For the text-containing cell, return its midpoint in (X, Y) coordinate format. 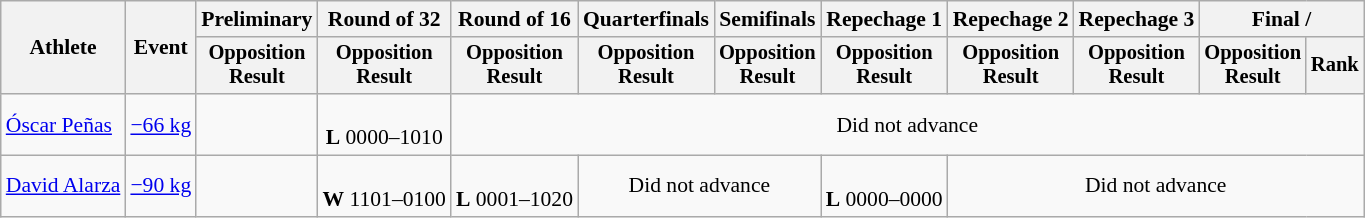
Quarterfinals (646, 19)
Preliminary (256, 19)
L 0000–1010 (384, 124)
−90 kg (160, 186)
Final / (1281, 19)
Repechage 3 (1137, 19)
Óscar Peñas (64, 124)
Repechage 2 (1011, 19)
Round of 16 (514, 19)
David Alarza (64, 186)
Repechage 1 (884, 19)
W 1101–0100 (384, 186)
L 0000–0000 (884, 186)
Event (160, 48)
Semifinals (768, 19)
Athlete (64, 48)
−66 kg (160, 124)
Rank (1335, 66)
Round of 32 (384, 19)
L 0001–1020 (514, 186)
